Output the (X, Y) coordinate of the center of the cell containing the given text.  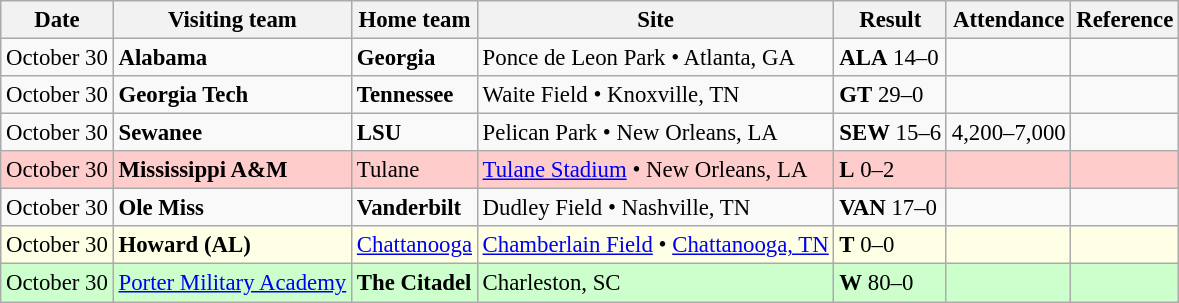
4,200–7,000 (1008, 133)
Attendance (1008, 20)
Georgia (415, 58)
Ponce de Leon Park • Atlanta, GA (656, 58)
Howard (AL) (232, 245)
Ole Miss (232, 208)
Visiting team (232, 20)
SEW 15–6 (890, 133)
Sewanee (232, 133)
Result (890, 20)
Porter Military Academy (232, 283)
Chattanooga (415, 245)
W 80–0 (890, 283)
ALA 14–0 (890, 58)
Vanderbilt (415, 208)
Chamberlain Field • Chattanooga, TN (656, 245)
Reference (1125, 20)
Tennessee (415, 95)
Date (57, 20)
Dudley Field • Nashville, TN (656, 208)
Waite Field • Knoxville, TN (656, 95)
VAN 17–0 (890, 208)
Mississippi A&M (232, 170)
Pelican Park • New Orleans, LA (656, 133)
GT 29–0 (890, 95)
Site (656, 20)
T 0–0 (890, 245)
Tulane Stadium • New Orleans, LA (656, 170)
Georgia Tech (232, 95)
Charleston, SC (656, 283)
Alabama (232, 58)
Tulane (415, 170)
L 0–2 (890, 170)
LSU (415, 133)
The Citadel (415, 283)
Home team (415, 20)
